Return [x, y] of the center of cell containing provided text 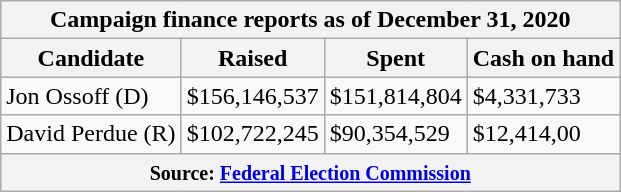
Campaign finance reports as of December 31, 2020 [310, 20]
$90,354,529 [396, 134]
$151,814,804 [396, 96]
Raised [252, 58]
$12,414,00 [543, 134]
Candidate [91, 58]
David Perdue (R) [91, 134]
Source: Federal Election Commission [310, 172]
$4,331,733 [543, 96]
Spent [396, 58]
$102,722,245 [252, 134]
Cash on hand [543, 58]
Jon Ossoff (D) [91, 96]
$156,146,537 [252, 96]
